Pinpoint the cell where the given text exists, returning its [X, Y] midpoint coordinate. 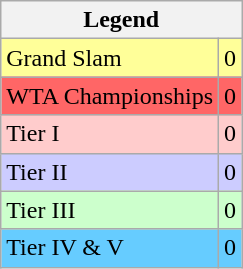
Tier I [110, 134]
Legend [122, 20]
Grand Slam [110, 58]
Tier IV & V [110, 248]
Tier III [110, 210]
WTA Championships [110, 96]
Tier II [110, 172]
